Pinpoint the cell where the given text exists, returning its (X, Y) midpoint coordinate. 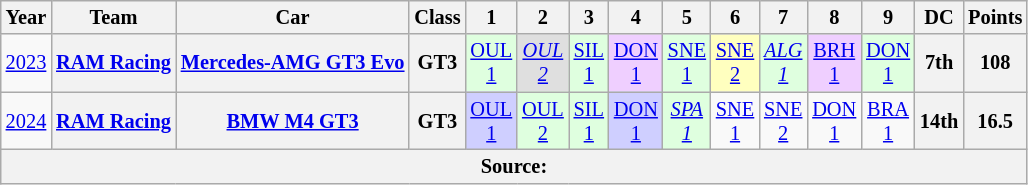
Points (995, 17)
BRA1 (888, 121)
8 (834, 17)
7th (939, 63)
16.5 (995, 121)
3 (589, 17)
Year (26, 17)
Mercedes-AMG GT3 Evo (293, 63)
6 (735, 17)
Team (114, 17)
7 (783, 17)
DC (939, 17)
ALG1 (783, 63)
2024 (26, 121)
BMW M4 GT3 (293, 121)
9 (888, 17)
BRH1 (834, 63)
14th (939, 121)
Class (437, 17)
108 (995, 63)
4 (636, 17)
Source: (514, 166)
Car (293, 17)
SPA1 (687, 121)
2 (543, 17)
2023 (26, 63)
1 (491, 17)
5 (687, 17)
